Extract the (x, y) coordinate from the center of the cell holding the provided text.  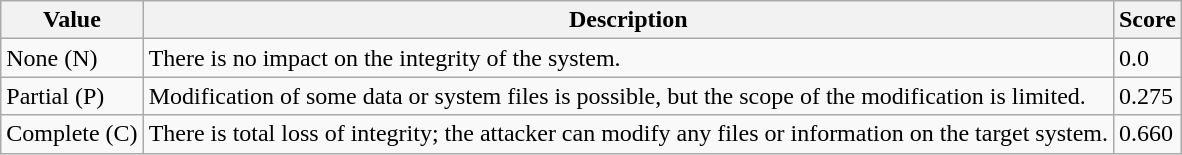
0.660 (1147, 134)
There is no impact on the integrity of the system. (628, 58)
Partial (P) (72, 96)
Complete (C) (72, 134)
Modification of some data or system files is possible, but the scope of the modification is limited. (628, 96)
0.0 (1147, 58)
None (N) (72, 58)
There is total loss of integrity; the attacker can modify any files or information on the target system. (628, 134)
0.275 (1147, 96)
Value (72, 20)
Score (1147, 20)
Description (628, 20)
